Scan for the cell matching the given text and deliver its [x, y] coordinate at center. 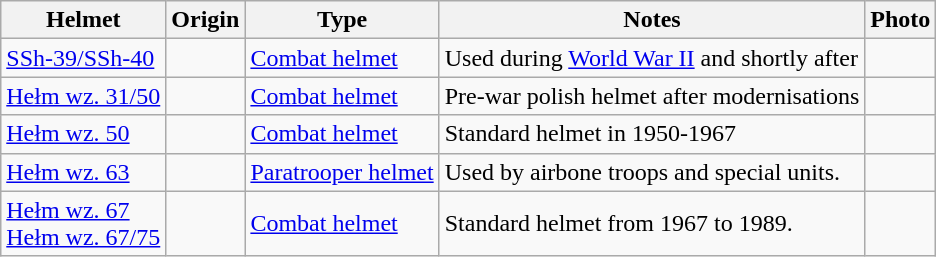
Paratrooper helmet [342, 172]
Hełm wz. 31/50 [84, 96]
Standard helmet in 1950-1967 [652, 134]
Hełm wz. 67Hełm wz. 67/75 [84, 224]
Notes [652, 20]
Pre-war polish helmet after modernisations [652, 96]
SSh-39/SSh-40 [84, 58]
Used by airbone troops and special units. [652, 172]
Type [342, 20]
Helmet [84, 20]
Hełm wz. 50 [84, 134]
Standard helmet from 1967 to 1989. [652, 224]
Origin [206, 20]
Photo [900, 20]
Hełm wz. 63 [84, 172]
Used during World War II and shortly after [652, 58]
